Return the [x, y] coordinate for the center point of the cell that contains the specified text.  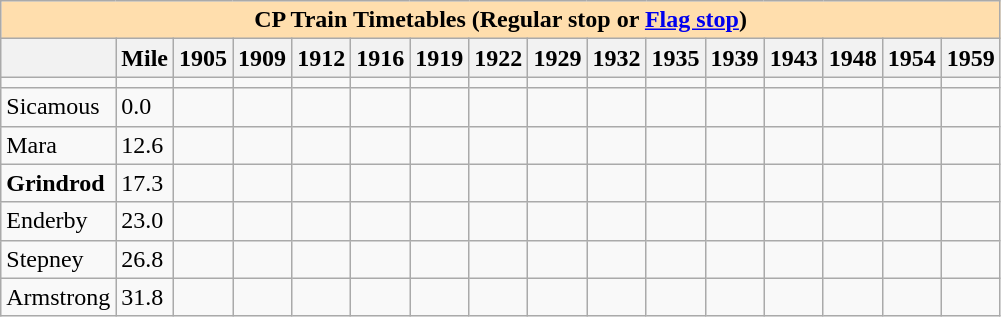
1905 [204, 58]
1935 [676, 58]
1929 [558, 58]
1919 [440, 58]
1939 [734, 58]
Armstrong [58, 297]
Stepney [58, 259]
Mile [145, 58]
1954 [912, 58]
12.6 [145, 145]
CP Train Timetables (Regular stop or Flag stop) [501, 20]
17.3 [145, 183]
1943 [794, 58]
1909 [262, 58]
0.0 [145, 107]
1916 [380, 58]
1959 [970, 58]
1922 [498, 58]
Mara [58, 145]
31.8 [145, 297]
Sicamous [58, 107]
26.8 [145, 259]
1912 [322, 58]
23.0 [145, 221]
Enderby [58, 221]
1932 [616, 58]
1948 [852, 58]
Grindrod [58, 183]
